Return [x, y] of the center of cell containing provided text 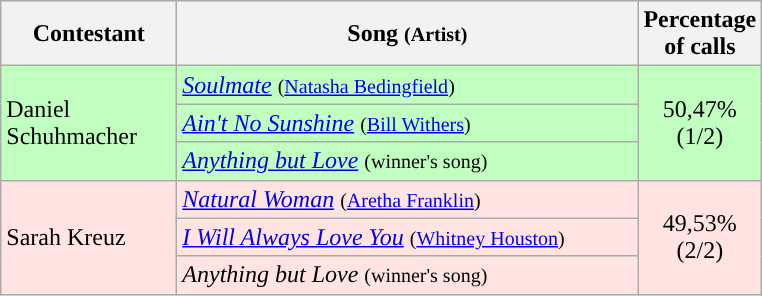
49,53% (2/2) [700, 237]
Sarah Kreuz [89, 237]
I Will Always Love You (Whitney Houston) [408, 237]
Percentage of calls [700, 34]
Song (Artist) [408, 34]
Soulmate (Natasha Bedingfield) [408, 85]
Natural Woman (Aretha Franklin) [408, 199]
Ain't No Sunshine (Bill Withers) [408, 123]
Daniel Schuhmacher [89, 123]
Contestant [89, 34]
50,47% (1/2) [700, 123]
